Locate the cell with the specified text and output its (x, y) center coordinate. 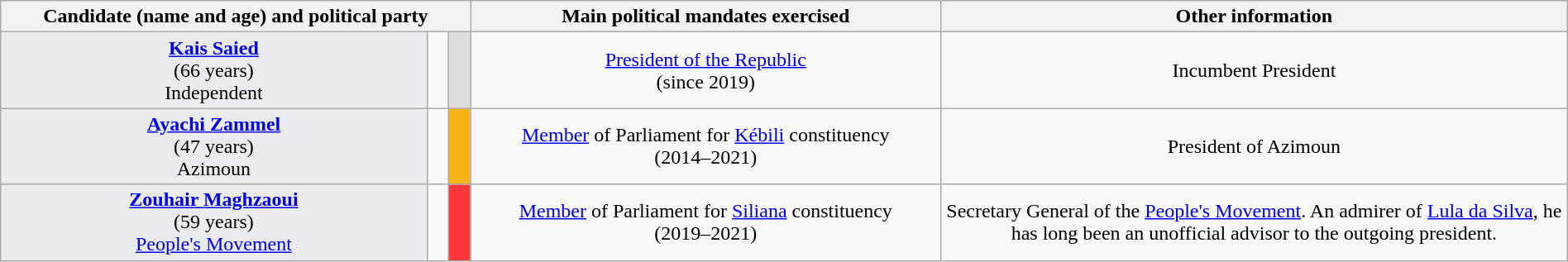
Zouhair Maghzaoui(59 years)People's Movement (213, 222)
President of the Republic(since 2019) (705, 70)
President of Azimoun (1254, 146)
Secretary General of the People's Movement. An admirer of Lula da Silva, he has long been an unofficial advisor to the outgoing president. (1254, 222)
Incumbent President (1254, 70)
Candidate (name and age) and political party (236, 17)
Member of Parliament for Siliana constituency(2019–2021) (705, 222)
Kais Saied(66 years)Independent (213, 70)
Main political mandates exercised (705, 17)
Other information (1254, 17)
Member of Parliament for Kébili constituency(2014–2021) (705, 146)
Ayachi Zammel(47 years)Azimoun (213, 146)
